Find where the given text appears and provide that cell's center as (X, Y) coordinate. 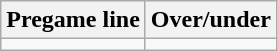
Pregame line (74, 20)
Over/under (210, 20)
